Find where the given text appears and provide that cell's center as [x, y] coordinate. 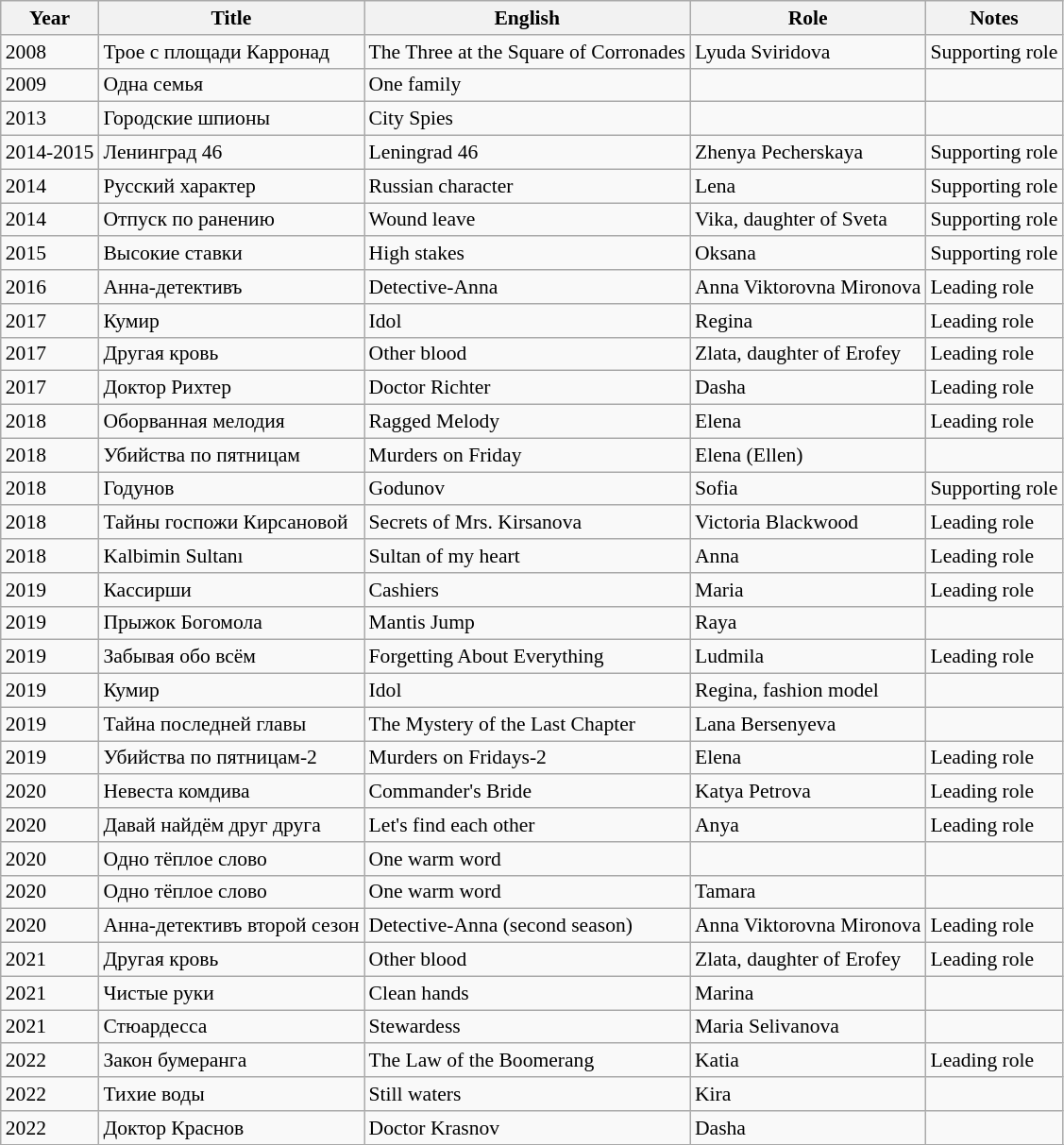
Clean hands [527, 993]
Sultan of my heart [527, 556]
Year [50, 18]
The Law of the Boomerang [527, 1061]
Высокие ставки [230, 254]
Lyuda Sviridova [808, 52]
Трое с площади Карронад [230, 52]
Невеста комдива [230, 792]
Detective-Anna (second season) [527, 926]
Тихие воды [230, 1094]
Notes [993, 18]
2013 [50, 119]
Давай найдём друг друга [230, 825]
Wound leave [527, 220]
2016 [50, 287]
Katya Petrova [808, 792]
Let's find each other [527, 825]
Anna [808, 556]
Доктор Рихтер [230, 388]
One family [527, 85]
Доктор Краснов [230, 1128]
Godunov [527, 489]
2009 [50, 85]
Lena [808, 186]
Victoria Blackwood [808, 523]
Oksana [808, 254]
Lana Bersenyeva [808, 724]
Убийства по пятницам [230, 455]
Sofia [808, 489]
English [527, 18]
Marina [808, 993]
Кассирши [230, 590]
Одна семья [230, 85]
Anya [808, 825]
Анна-детективъ второй сезон [230, 926]
2008 [50, 52]
High stakes [527, 254]
Leningrad 46 [527, 153]
Закон бумеранга [230, 1061]
Анна-детективъ [230, 287]
Tamara [808, 892]
Murders on Friday [527, 455]
Оборванная мелодия [230, 422]
Vika, daughter of Sveta [808, 220]
Ludmila [808, 657]
Ленинград 46 [230, 153]
Detective-Anna [527, 287]
Maria Selivanova [808, 1027]
Ragged Melody [527, 422]
Doctor Richter [527, 388]
Maria [808, 590]
The Three at the Square of Corronades [527, 52]
Забывая обо всём [230, 657]
Still waters [527, 1094]
Stewardess [527, 1027]
Тайна последней главы [230, 724]
Role [808, 18]
Forgetting About Everything [527, 657]
Kalbimin Sultanı [230, 556]
Title [230, 18]
Secrets of Mrs. Kirsanova [527, 523]
Убийства по пятницам-2 [230, 758]
Отпуск по ранению [230, 220]
Городские шпионы [230, 119]
Regina, fashion model [808, 691]
Regina [808, 321]
Commander's Bride [527, 792]
City Spies [527, 119]
2014-2015 [50, 153]
Чистые руки [230, 993]
Тайны госпожи Кирсановой [230, 523]
The Mystery of the Last Chapter [527, 724]
Elena (Ellen) [808, 455]
Zhenya Pecherskaya [808, 153]
Cashiers [527, 590]
Doctor Krasnov [527, 1128]
Годунов [230, 489]
Raya [808, 623]
Стюардесса [230, 1027]
Murders on Fridays-2 [527, 758]
Mantis Jump [527, 623]
Прыжок Богомола [230, 623]
Kira [808, 1094]
Katia [808, 1061]
Russian character [527, 186]
2015 [50, 254]
Русский характер [230, 186]
